Pinpoint the cell where the given text exists, returning its (X, Y) midpoint coordinate. 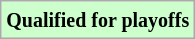
Qualified for playoffs (98, 20)
